Return the [x, y] coordinate for the center point of the cell that contains the specified text.  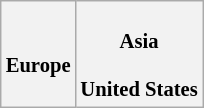
Asia United States [138, 53]
Europe [38, 53]
